Find where the given text appears and provide that cell's center as [X, Y] coordinate. 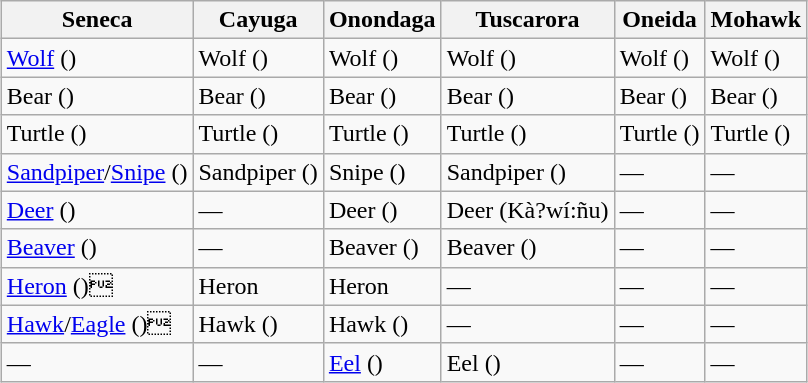
Tuscarora [528, 20]
Cayuga [258, 20]
Mohawk [756, 20]
Onondaga [382, 20]
Sandpiper/Snipe () [97, 172]
Oneida [660, 20]
Deer (Kà?wí:ñu) [528, 210]
Hawk/Eagle () [97, 324]
Seneca [97, 20]
Snipe () [382, 172]
Heron () [97, 286]
